Return (X, Y) of the center of cell containing provided text 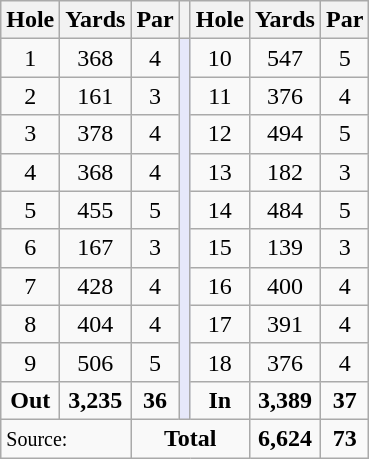
455 (96, 210)
37 (344, 400)
In (220, 400)
Source: (66, 438)
547 (284, 58)
506 (96, 362)
13 (220, 172)
12 (220, 134)
391 (284, 324)
18 (220, 362)
3,389 (284, 400)
494 (284, 134)
6 (30, 248)
11 (220, 96)
428 (96, 286)
6,624 (284, 438)
161 (96, 96)
167 (96, 248)
8 (30, 324)
404 (96, 324)
3,235 (96, 400)
182 (284, 172)
7 (30, 286)
36 (155, 400)
17 (220, 324)
9 (30, 362)
139 (284, 248)
378 (96, 134)
1 (30, 58)
14 (220, 210)
484 (284, 210)
73 (344, 438)
15 (220, 248)
16 (220, 286)
10 (220, 58)
400 (284, 286)
Out (30, 400)
2 (30, 96)
Total (190, 438)
